Extract the (X, Y) coordinate from the center of the cell holding the provided text.  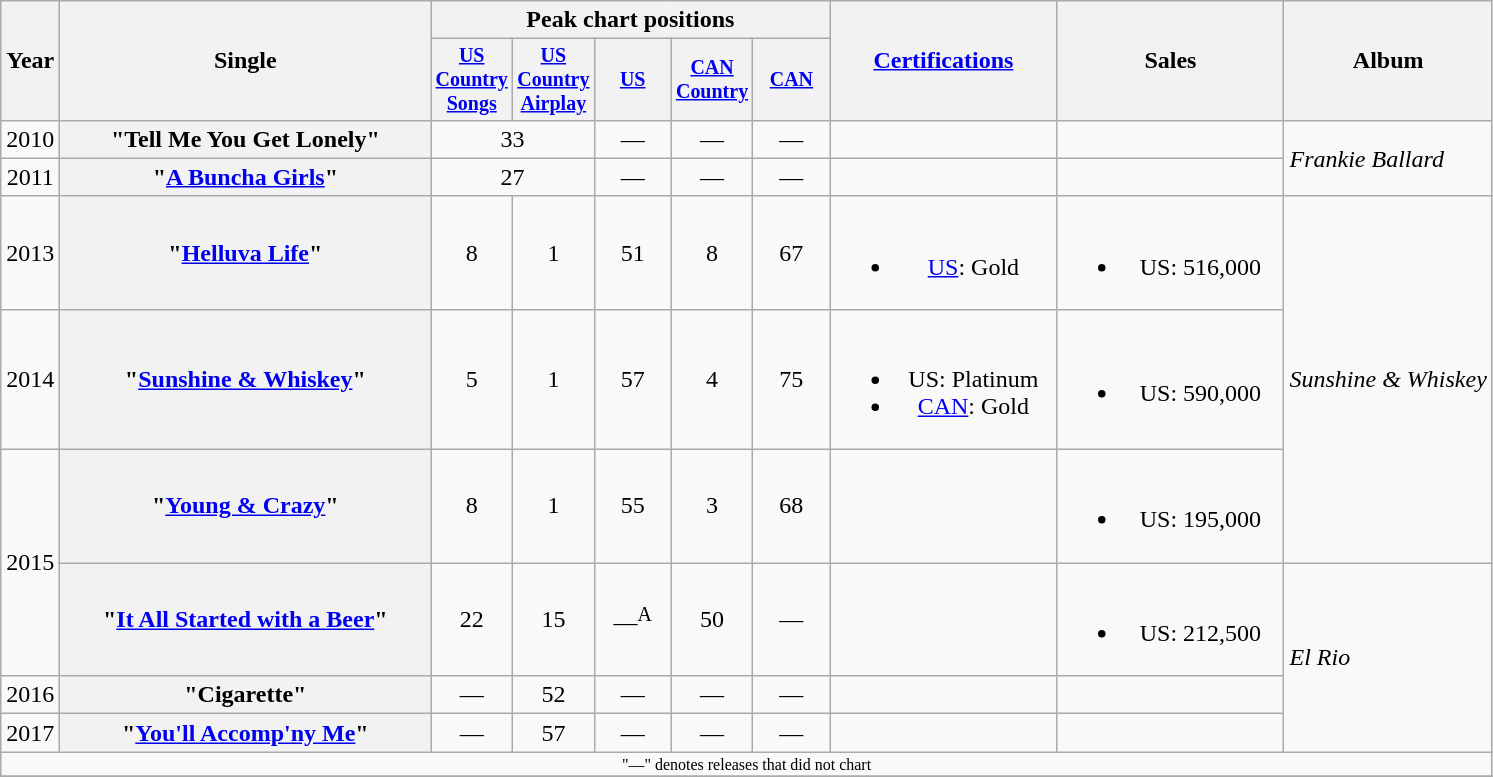
52 (554, 695)
3 (712, 506)
Frankie Ballard (1388, 158)
Year (30, 61)
2010 (30, 139)
"Young & Crazy" (246, 506)
Single (246, 61)
2017 (30, 733)
Peak chart positions (630, 20)
"Cigarette" (246, 695)
Sales (1170, 61)
33 (512, 139)
15 (554, 620)
"Tell Me You Get Lonely" (246, 139)
US: 590,000 (1170, 379)
55 (632, 506)
2015 (30, 563)
US: 516,000 (1170, 252)
22 (472, 620)
5 (472, 379)
US: 195,000 (1170, 506)
"It All Started with a Beer" (246, 620)
4 (712, 379)
"A Buncha Girls" (246, 177)
"Helluva Life" (246, 252)
Certifications (944, 61)
2016 (30, 695)
US Country Songs (472, 80)
US (632, 80)
"You'll Accomp'ny Me" (246, 733)
27 (512, 177)
51 (632, 252)
"—" denotes releases that did not chart (747, 764)
50 (712, 620)
67 (792, 252)
Album (1388, 61)
CAN Country (712, 80)
Sunshine & Whiskey (1388, 379)
US: 212,500 (1170, 620)
US: Gold (944, 252)
"Sunshine & Whiskey" (246, 379)
2011 (30, 177)
68 (792, 506)
2013 (30, 252)
US Country Airplay (554, 80)
US: PlatinumCAN: Gold (944, 379)
CAN (792, 80)
El Rio (1388, 658)
75 (792, 379)
2014 (30, 379)
—A (632, 620)
